Pinpoint the cell where the given text exists, returning its (x, y) midpoint coordinate. 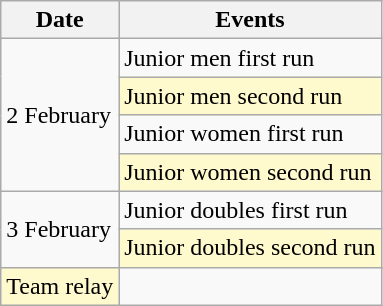
Team relay (60, 286)
Junior men first run (250, 58)
Junior men second run (250, 96)
Junior women second run (250, 172)
2 February (60, 115)
Junior women first run (250, 134)
Junior doubles second run (250, 248)
Events (250, 20)
3 February (60, 229)
Junior doubles first run (250, 210)
Date (60, 20)
